Search for the cell housing the specified text and yield its [X, Y] center coordinate. 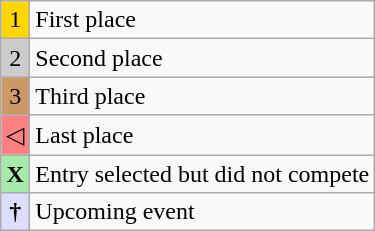
Third place [202, 96]
Second place [202, 58]
3 [16, 96]
1 [16, 20]
X [16, 173]
Upcoming event [202, 212]
First place [202, 20]
◁ [16, 135]
Entry selected but did not compete [202, 173]
Last place [202, 135]
2 [16, 58]
† [16, 212]
